Return [X, Y] of the center of cell containing provided text 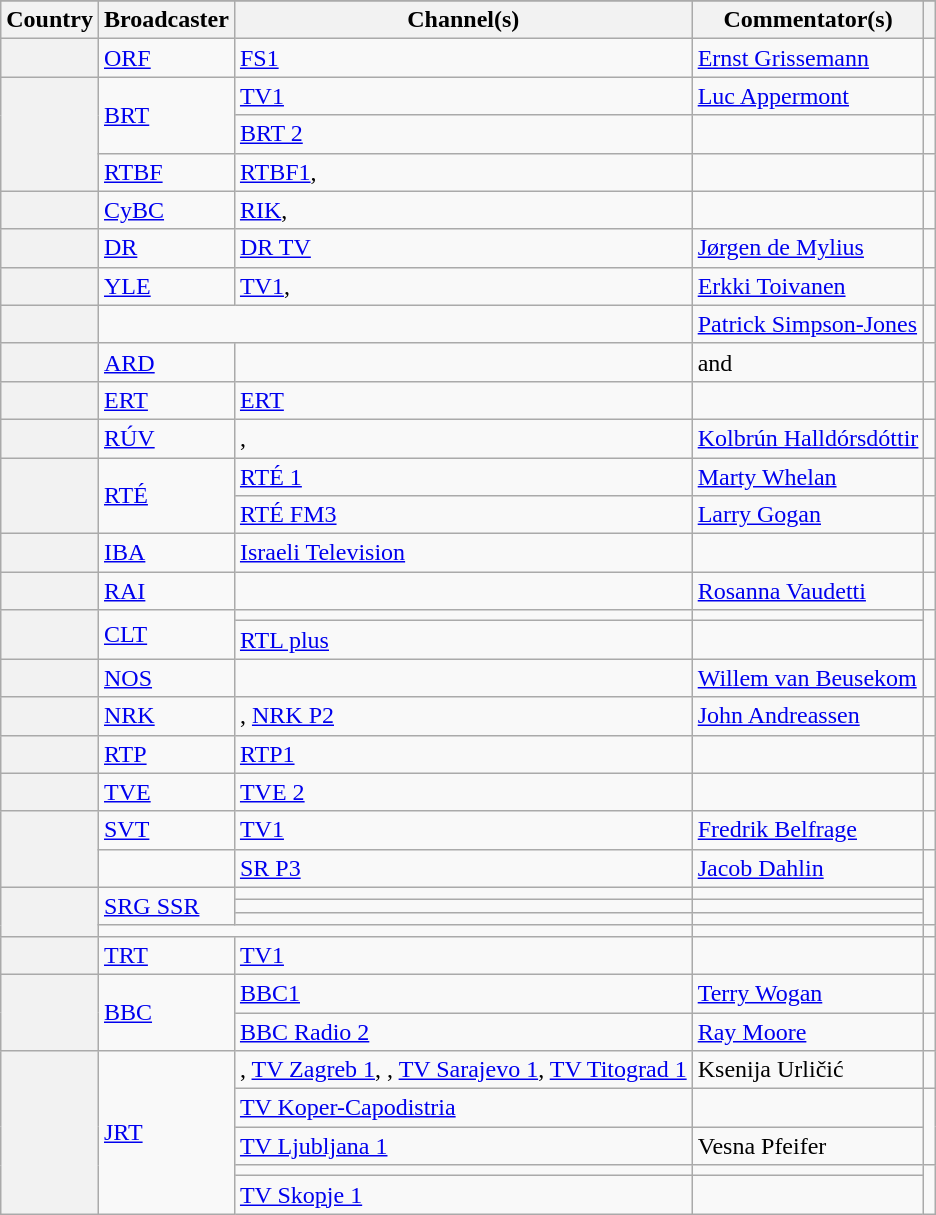
TV Skopje 1 [463, 1195]
Marty Whelan [808, 477]
BBC Radio 2 [463, 1031]
BRT [166, 115]
DR [166, 248]
Israeli Television [463, 553]
Vesna Pfeifer [808, 1146]
RTBF1, [463, 172]
RIK, [463, 210]
CyBC [166, 210]
TV Koper-Capodistria [463, 1108]
ARD [166, 362]
, TV Zagreb 1, , TV Sarajevo 1, TV Titograd 1 [463, 1070]
TVE [166, 792]
RTÉ FM3 [463, 515]
RÚV [166, 438]
BBC [166, 1012]
TV1, [463, 286]
BBC1 [463, 993]
Kolbrún Halldórsdóttir [808, 438]
, [463, 438]
Jørgen de Mylius [808, 248]
TVE 2 [463, 792]
DR TV [463, 248]
Jacob Dahlin [808, 868]
Commentator(s) [808, 20]
Ernst Grissemann [808, 58]
RAI [166, 591]
TV Ljubljana 1 [463, 1146]
RTL plus [463, 640]
, NRK P2 [463, 716]
John Andreassen [808, 716]
TRT [166, 955]
IBA [166, 553]
YLE [166, 286]
RTÉ 1 [463, 477]
Country [50, 20]
NOS [166, 678]
RTÉ [166, 496]
RTP1 [463, 754]
RTP [166, 754]
Larry Gogan [808, 515]
Ksenija Urličić [808, 1070]
Erkki Toivanen [808, 286]
BRT 2 [463, 134]
Ray Moore [808, 1031]
Channel(s) [463, 20]
SRG SSR [166, 906]
FS1 [463, 58]
CLT [166, 634]
Patrick Simpson-Jones [808, 324]
ORF [166, 58]
NRK [166, 716]
Fredrik Belfrage [808, 830]
and [808, 362]
SR P3 [463, 868]
Terry Wogan [808, 993]
Broadcaster [166, 20]
Willem van Beusekom [808, 678]
Luc Appermont [808, 96]
Rosanna Vaudetti [808, 591]
RTBF [166, 172]
JRT [166, 1132]
SVT [166, 830]
